Search for the cell housing the specified text and yield its [X, Y] center coordinate. 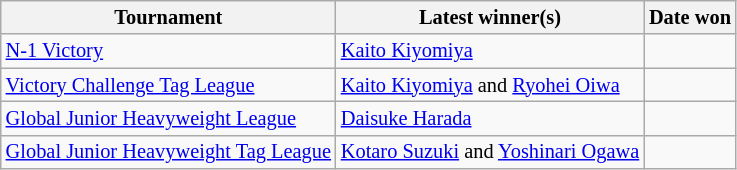
Date won [690, 17]
Tournament [168, 17]
Global Junior Heavyweight Tag League [168, 152]
Kotaro Suzuki and Yoshinari Ogawa [490, 152]
Daisuke Harada [490, 118]
N-1 Victory [168, 51]
Global Junior Heavyweight League [168, 118]
Kaito Kiyomiya [490, 51]
Latest winner(s) [490, 17]
Victory Challenge Tag League [168, 85]
Kaito Kiyomiya and Ryohei Oiwa [490, 85]
